Return [x, y] of the center of cell containing provided text 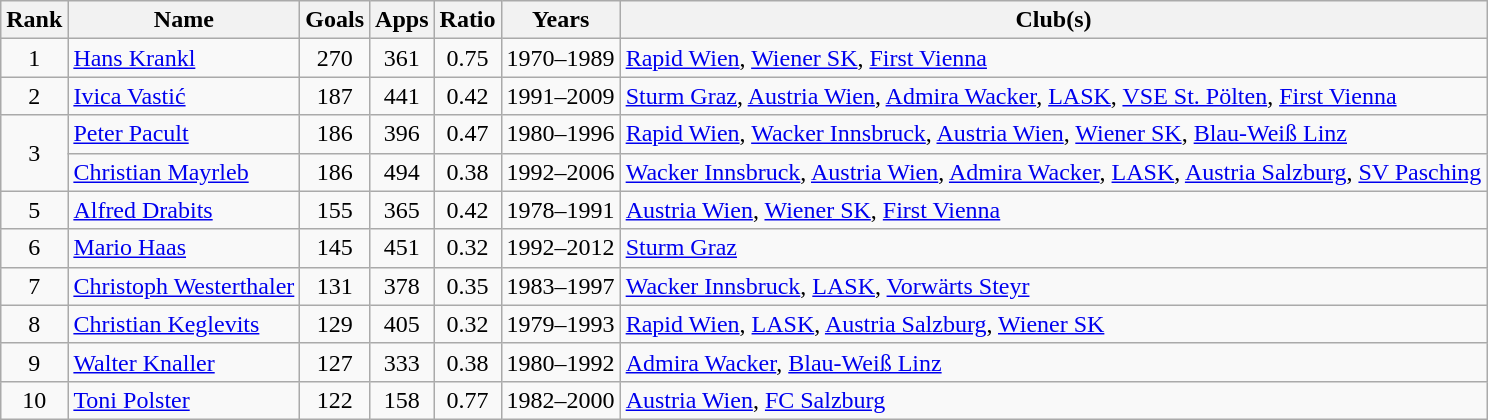
Admira Wacker, Blau-Weiß Linz [1054, 362]
Rapid Wien, LASK, Austria Salzburg, Wiener SK [1054, 324]
1983–1997 [560, 286]
365 [402, 210]
1978–1991 [560, 210]
131 [335, 286]
Wacker Innsbruck, LASK, Vorwärts Steyr [1054, 286]
1980–1992 [560, 362]
Sturm Graz [1054, 248]
361 [402, 58]
Walter Knaller [184, 362]
Sturm Graz, Austria Wien, Admira Wacker, LASK, VSE St. Pölten, First Vienna [1054, 96]
1992–2006 [560, 172]
Apps [402, 20]
1992–2012 [560, 248]
6 [34, 248]
441 [402, 96]
Christoph Westerthaler [184, 286]
Mario Haas [184, 248]
Years [560, 20]
1991–2009 [560, 96]
187 [335, 96]
Rapid Wien, Wiener SK, First Vienna [1054, 58]
Wacker Innsbruck, Austria Wien, Admira Wacker, LASK, Austria Salzburg, SV Pasching [1054, 172]
Christian Keglevits [184, 324]
451 [402, 248]
494 [402, 172]
7 [34, 286]
145 [335, 248]
10 [34, 400]
1 [34, 58]
Alfred Drabits [184, 210]
1980–1996 [560, 134]
Name [184, 20]
0.75 [468, 58]
Rapid Wien, Wacker Innsbruck, Austria Wien, Wiener SK, Blau-Weiß Linz [1054, 134]
158 [402, 400]
Rank [34, 20]
Ivica Vastić [184, 96]
0.47 [468, 134]
122 [335, 400]
8 [34, 324]
Austria Wien, Wiener SK, First Vienna [1054, 210]
9 [34, 362]
Austria Wien, FC Salzburg [1054, 400]
1979–1993 [560, 324]
129 [335, 324]
Christian Mayrleb [184, 172]
155 [335, 210]
270 [335, 58]
405 [402, 324]
Hans Krankl [184, 58]
3 [34, 153]
127 [335, 362]
378 [402, 286]
Toni Polster [184, 400]
1982–2000 [560, 400]
Peter Pacult [184, 134]
Ratio [468, 20]
Goals [335, 20]
0.77 [468, 400]
1970–1989 [560, 58]
396 [402, 134]
Club(s) [1054, 20]
333 [402, 362]
2 [34, 96]
5 [34, 210]
0.35 [468, 286]
